For the text-containing cell, return its midpoint in (X, Y) coordinate format. 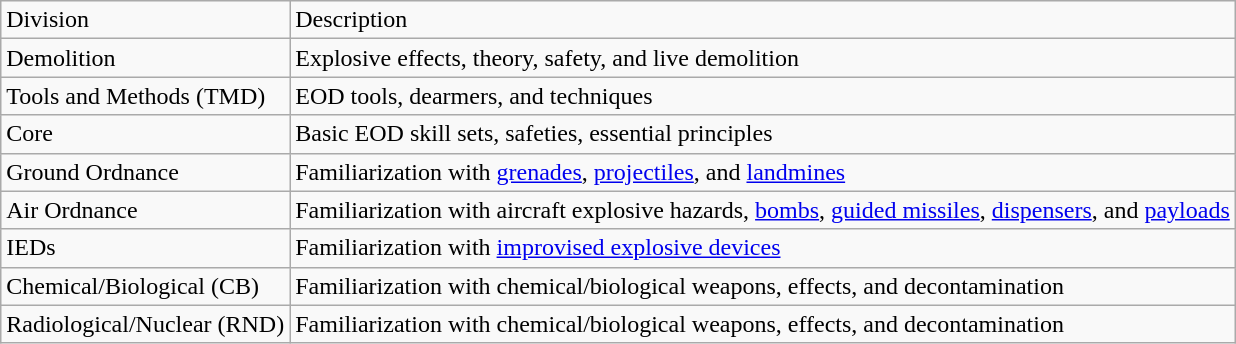
IEDs (146, 248)
Explosive effects, theory, safety, and live demolition (763, 58)
Core (146, 134)
Tools and Methods (TMD) (146, 96)
Demolition (146, 58)
Chemical/Biological (CB) (146, 286)
Familiarization with aircraft explosive hazards, bombs, guided missiles, dispensers, and payloads (763, 210)
Division (146, 20)
EOD tools, dearmers, and techniques (763, 96)
Familiarization with grenades, projectiles, and landmines (763, 172)
Air Ordnance (146, 210)
Radiological/Nuclear (RND) (146, 324)
Description (763, 20)
Basic EOD skill sets, safeties, essential principles (763, 134)
Ground Ordnance (146, 172)
Familiarization with improvised explosive devices (763, 248)
